Pinpoint the cell where the given text exists, returning its (X, Y) midpoint coordinate. 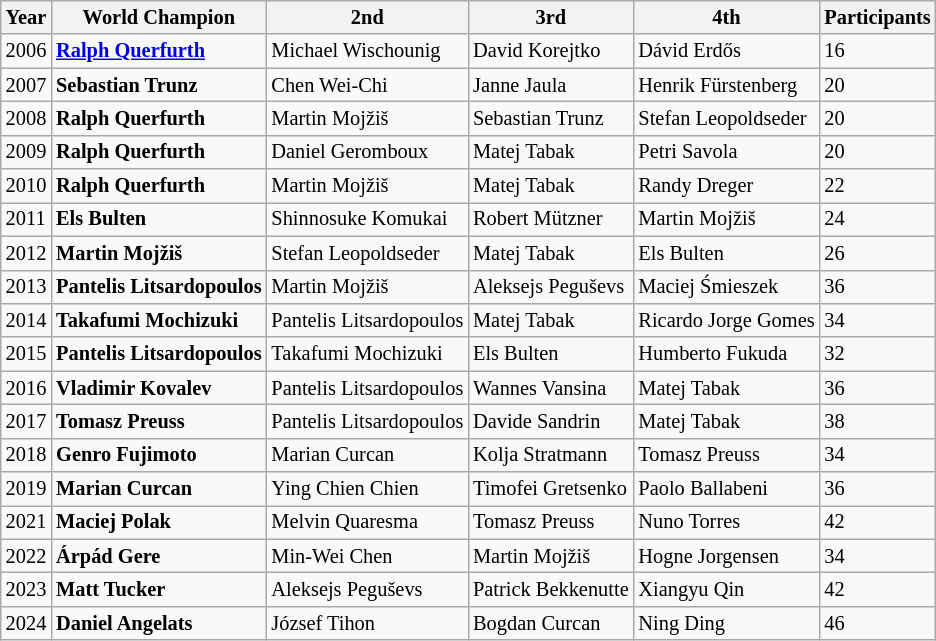
2019 (26, 489)
4th (727, 17)
Hogne Jorgensen (727, 556)
Vladimir Kovalev (158, 388)
2018 (26, 455)
Melvin Quaresma (367, 522)
Árpád Gere (158, 556)
Petri Savola (727, 152)
2008 (26, 118)
26 (877, 253)
2024 (26, 623)
38 (877, 421)
46 (877, 623)
32 (877, 354)
Dávid Erdős (727, 51)
2015 (26, 354)
Matt Tucker (158, 589)
22 (877, 186)
Genro Fujimoto (158, 455)
Maciej Śmieszek (727, 287)
Bogdan Curcan (550, 623)
Xiangyu Qin (727, 589)
2014 (26, 320)
2013 (26, 287)
Daniel Angelats (158, 623)
2016 (26, 388)
2010 (26, 186)
Shinnosuke Komukai (367, 219)
Ning Ding (727, 623)
Nuno Torres (727, 522)
24 (877, 219)
Kolja Stratmann (550, 455)
2009 (26, 152)
2007 (26, 85)
2021 (26, 522)
Michael Wischounig (367, 51)
David Korejtko (550, 51)
Patrick Bekkenutte (550, 589)
16 (877, 51)
Humberto Fukuda (727, 354)
3rd (550, 17)
József Tihon (367, 623)
Maciej Polak (158, 522)
World Champion (158, 17)
Paolo Ballabeni (727, 489)
Henrik Fürstenberg (727, 85)
Chen Wei-Chi (367, 85)
Randy Dreger (727, 186)
2011 (26, 219)
2006 (26, 51)
2023 (26, 589)
Daniel Geromboux (367, 152)
2nd (367, 17)
2022 (26, 556)
Year (26, 17)
Wannes Vansina (550, 388)
Timofei Gretsenko (550, 489)
Davide Sandrin (550, 421)
Ricardo Jorge Gomes (727, 320)
2012 (26, 253)
Participants (877, 17)
Ying Chien Chien (367, 489)
Robert Mützner (550, 219)
Janne Jaula (550, 85)
2017 (26, 421)
Min-Wei Chen (367, 556)
